Output the (X, Y) coordinate of the center of the cell containing the given text.  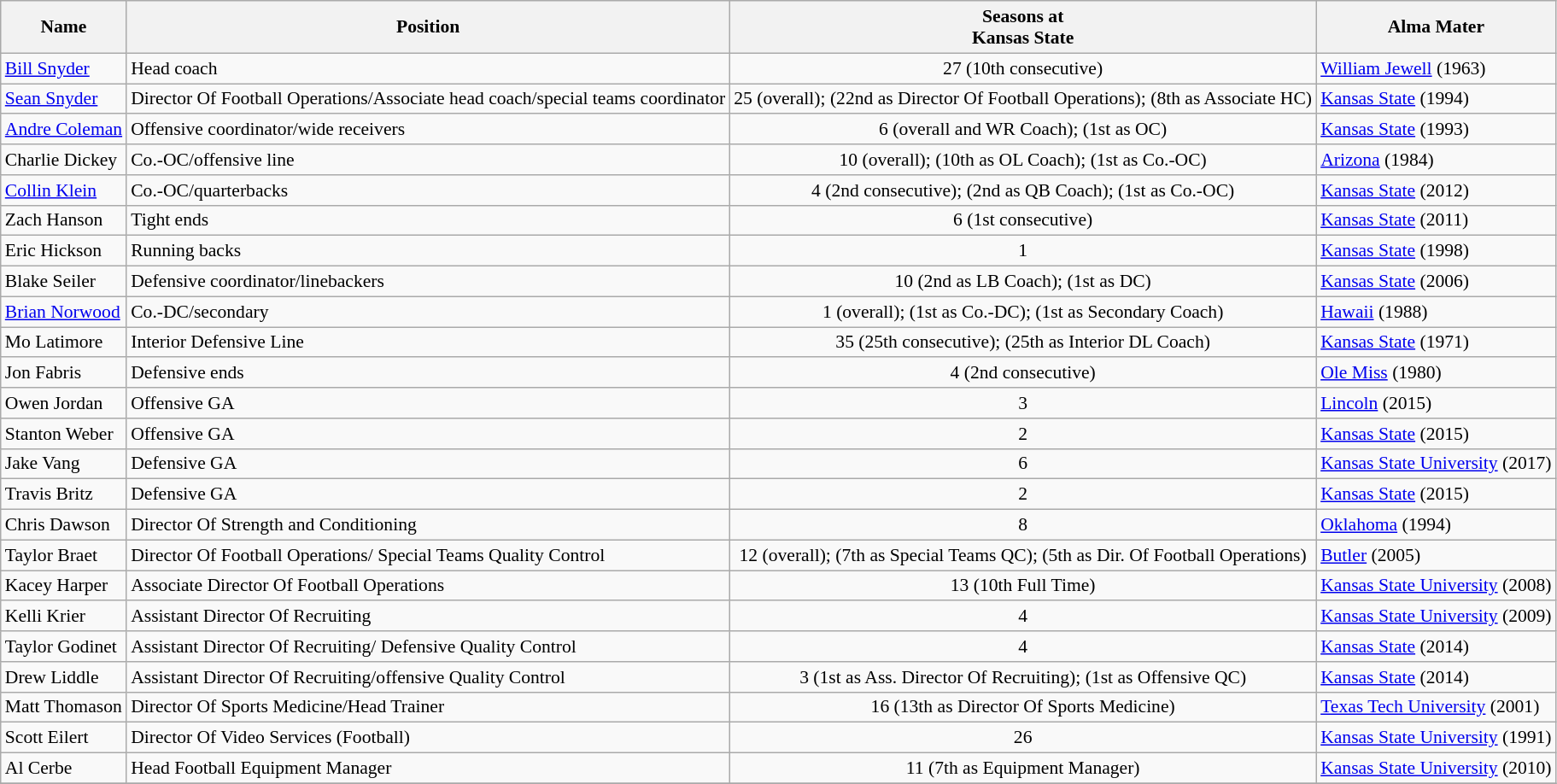
Director Of Video Services (Football) (428, 738)
William Jewell (1963) (1437, 68)
Kansas State University (2008) (1437, 586)
Assistant Director Of Recruiting (428, 617)
Assistant Director Of Recruiting/ Defensive Quality Control (428, 647)
Offensive coordinator/wide receivers (428, 130)
Jon Fabris (63, 373)
Interior Defensive Line (428, 342)
Kansas State University (1991) (1437, 738)
Eric Hickson (63, 251)
Co.-DC/secondary (428, 312)
26 (1023, 738)
8 (1023, 525)
Director Of Football Operations/ Special Teams Quality Control (428, 555)
Texas Tech University (2001) (1437, 707)
Jake Vang (63, 464)
Ole Miss (1980) (1437, 373)
3 (1023, 403)
Kansas State (2012) (1437, 190)
Director Of Football Operations/Associate head coach/special teams coordinator (428, 99)
Oklahoma (1994) (1437, 525)
Kacey Harper (63, 586)
Head coach (428, 68)
4 (2nd consecutive) (1023, 373)
1 (overall); (1st as Co.-DC); (1st as Secondary Coach) (1023, 312)
12 (overall); (7th as Special Teams QC); (5th as Dir. Of Football Operations) (1023, 555)
11 (7th as Equipment Manager) (1023, 769)
Chris Dawson (63, 525)
Co.-OC/quarterbacks (428, 190)
Director Of Strength and Conditioning (428, 525)
10 (2nd as LB Coach); (1st as DC) (1023, 282)
4 (2nd consecutive); (2nd as QB Coach); (1st as Co.-OC) (1023, 190)
Running backs (428, 251)
Defensive ends (428, 373)
Taylor Godinet (63, 647)
35 (25th consecutive); (25th as Interior DL Coach) (1023, 342)
Kansas State (1998) (1437, 251)
Butler (2005) (1437, 555)
1 (1023, 251)
27 (10th consecutive) (1023, 68)
Associate Director Of Football Operations (428, 586)
Collin Klein (63, 190)
Kansas State (1993) (1437, 130)
Assistant Director Of Recruiting/offensive Quality Control (428, 677)
Bill Snyder (63, 68)
Al Cerbe (63, 769)
Arizona (1984) (1437, 160)
Travis Britz (63, 494)
Name (63, 27)
10 (overall); (10th as OL Coach); (1st as Co.-OC) (1023, 160)
Defensive coordinator/linebackers (428, 282)
Owen Jordan (63, 403)
16 (13th as Director Of Sports Medicine) (1023, 707)
Charlie Dickey (63, 160)
Zach Hanson (63, 220)
6 (1023, 464)
25 (overall); (22nd as Director Of Football Operations); (8th as Associate HC) (1023, 99)
Kelli Krier (63, 617)
Alma Mater (1437, 27)
Head Football Equipment Manager (428, 769)
Lincoln (2015) (1437, 403)
Kansas State (2006) (1437, 282)
Co.-OC/offensive line (428, 160)
Tight ends (428, 220)
Kansas State University (2010) (1437, 769)
Andre Coleman (63, 130)
13 (10th Full Time) (1023, 586)
Kansas State University (2017) (1437, 464)
Sean Snyder (63, 99)
Scott Eilert (63, 738)
Blake Seiler (63, 282)
Director Of Sports Medicine/Head Trainer (428, 707)
Brian Norwood (63, 312)
Kansas State (2011) (1437, 220)
Drew Liddle (63, 677)
Seasons atKansas State (1023, 27)
Taylor Braet (63, 555)
Position (428, 27)
Kansas State (1994) (1437, 99)
Mo Latimore (63, 342)
Kansas State University (2009) (1437, 617)
Hawaii (1988) (1437, 312)
3 (1st as Ass. Director Of Recruiting); (1st as Offensive QC) (1023, 677)
Matt Thomason (63, 707)
6 (overall and WR Coach); (1st as OC) (1023, 130)
Stanton Weber (63, 434)
6 (1st consecutive) (1023, 220)
Kansas State (1971) (1437, 342)
